Identify which cell holds the provided text, then report its [X, Y] central coordinate. 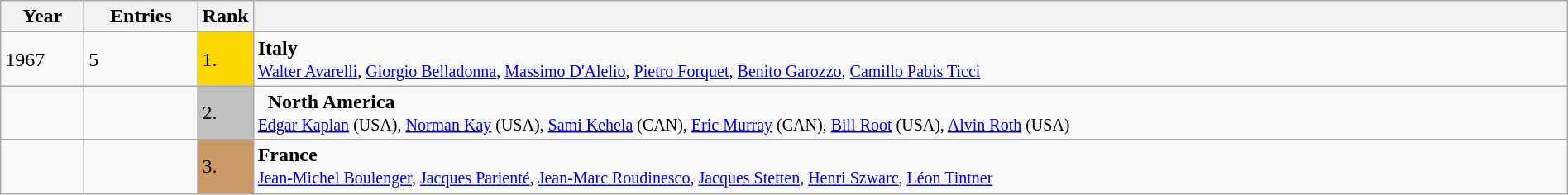
FranceJean-Michel Boulenger, Jacques Parienté, Jean-Marc Roudinesco, Jacques Stetten, Henri Szwarc, Léon Tintner [910, 167]
Rank [225, 17]
2. [225, 112]
1967 [43, 59]
1. [225, 59]
5 [141, 59]
North AmericaEdgar Kaplan (USA), Norman Kay (USA), Sami Kehela (CAN), Eric Murray (CAN), Bill Root (USA), Alvin Roth (USA) [910, 112]
ItalyWalter Avarelli, Giorgio Belladonna, Massimo D'Alelio, Pietro Forquet, Benito Garozzo, Camillo Pabis Ticci [910, 59]
3. [225, 167]
Entries [141, 17]
Year [43, 17]
